Search for the cell housing the specified text and yield its [X, Y] center coordinate. 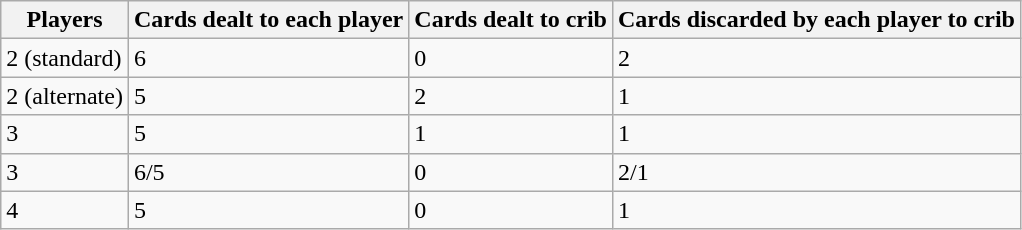
Players [65, 20]
4 [65, 210]
Cards dealt to crib [511, 20]
2 (standard) [65, 58]
6/5 [268, 172]
6 [268, 58]
Cards dealt to each player [268, 20]
2 (alternate) [65, 96]
2/1 [816, 172]
Cards discarded by each player to crib [816, 20]
